Extract the [X, Y] coordinate from the center of the cell holding the provided text.  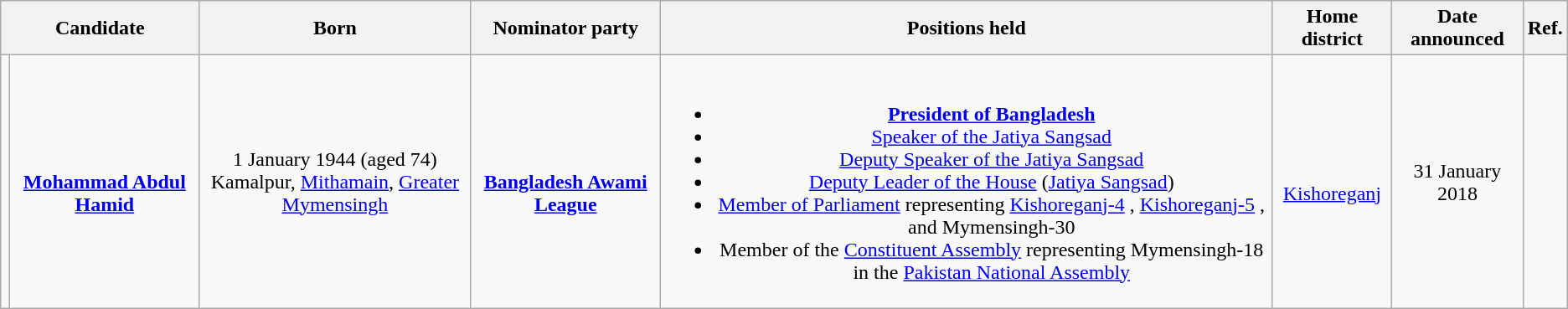
Kishoreganj [1332, 182]
1 January 1944 (aged 74) Kamalpur, Mithamain, Greater Mymensingh [335, 182]
Ref. [1545, 28]
Home district [1332, 28]
Mohammad Abdul Hamid [105, 182]
Nominator party [565, 28]
31 January 2018 [1457, 182]
Date announced [1457, 28]
Candidate [101, 28]
Born [335, 28]
Bangladesh Awami League [565, 182]
Positions held [967, 28]
